Pinpoint the cell where the given text exists, returning its [X, Y] midpoint coordinate. 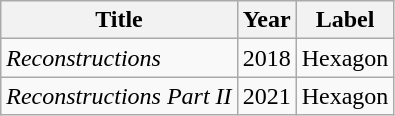
Title [119, 20]
Label [345, 20]
2021 [266, 96]
Reconstructions Part II [119, 96]
Reconstructions [119, 58]
2018 [266, 58]
Year [266, 20]
